Locate the cell with the specified text and output its [x, y] center coordinate. 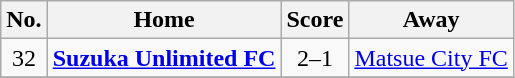
Score [315, 20]
32 [24, 58]
Home [164, 20]
Matsue City FC [431, 58]
Suzuka Unlimited FC [164, 58]
Away [431, 20]
2–1 [315, 58]
No. [24, 20]
